Return (x, y) of the center of cell containing provided text 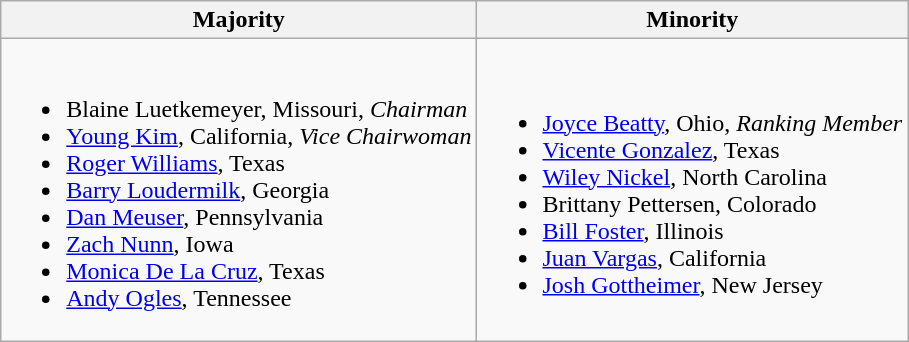
Majority (239, 20)
Minority (692, 20)
